Output the (X, Y) coordinate of the center of the cell containing the given text.  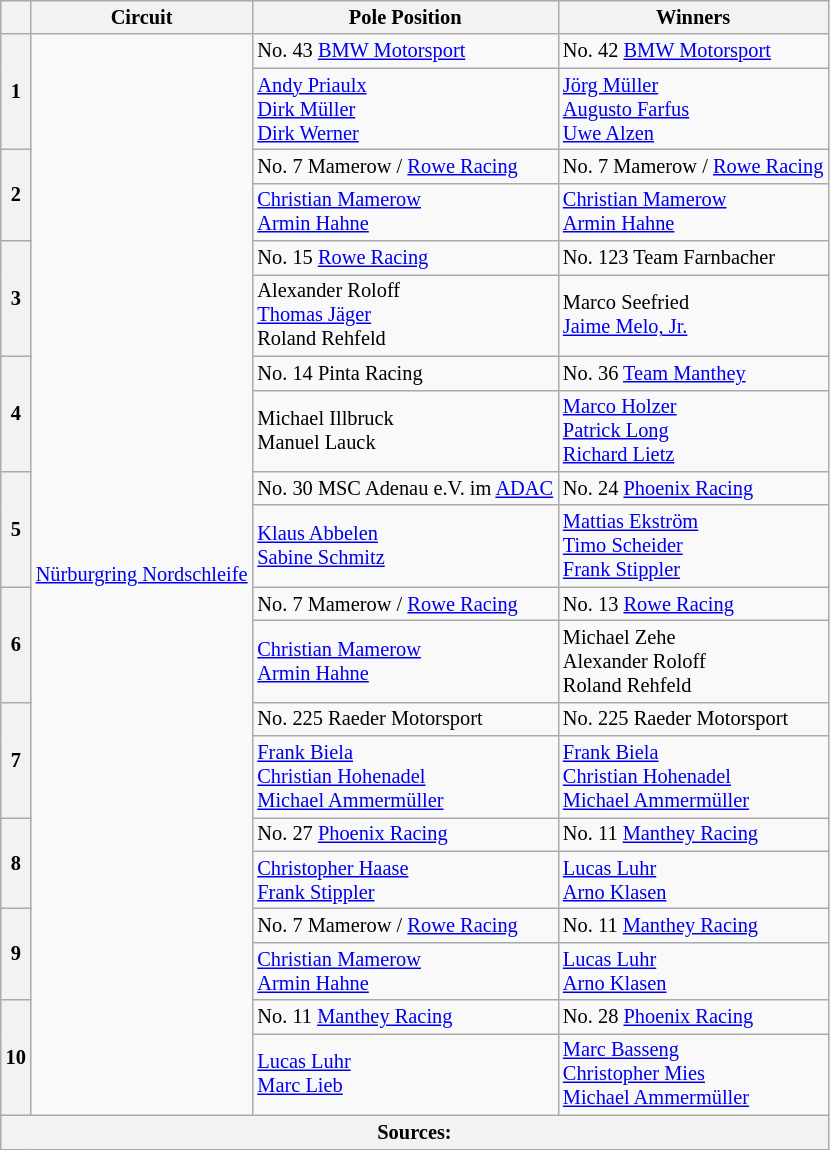
Lucas Luhr Marc Lieb (405, 1074)
No. 14 Pinta Racing (405, 373)
No. 123 Team Farnbacher (693, 258)
Mattias Ekström Timo Scheider Frank Stippler (693, 546)
Nürburgring Nordschleife (142, 574)
No. 28 Phoenix Racing (693, 1017)
Winners (693, 17)
Sources: (414, 1132)
No. 24 Phoenix Racing (693, 488)
Circuit (142, 17)
Marco Seefried Jaime Melo, Jr. (693, 315)
Christopher Haase Frank Stippler (405, 880)
Alexander Roloff Thomas Jäger Roland Rehfeld (405, 315)
6 (16, 644)
Michael Illbruck Manuel Lauck (405, 431)
5 (16, 528)
8 (16, 862)
4 (16, 414)
Andy Priaulx Dirk Müller Dirk Werner (405, 109)
2 (16, 194)
No. 27 Phoenix Racing (405, 834)
Pole Position (405, 17)
No. 42 BMW Motorsport (693, 51)
No. 43 BMW Motorsport (405, 51)
1 (16, 92)
Marc Basseng Christopher Mies Michael Ammermüller (693, 1074)
10 (16, 1058)
9 (16, 954)
Klaus Abbelen Sabine Schmitz (405, 546)
Jörg Müller Augusto Farfus Uwe Alzen (693, 109)
No. 30 MSC Adenau e.V. im ADAC (405, 488)
No. 13 Rowe Racing (693, 604)
No. 36 Team Manthey (693, 373)
Michael Zehe Alexander Roloff Roland Rehfeld (693, 661)
Marco Holzer Patrick Long Richard Lietz (693, 431)
3 (16, 298)
No. 15 Rowe Racing (405, 258)
7 (16, 760)
